Identify which cell holds the provided text, then report its [X, Y] central coordinate. 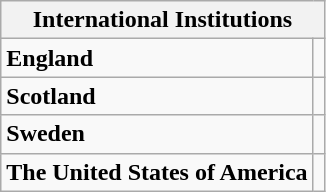
Scotland [157, 96]
International Institutions [162, 20]
Sweden [157, 134]
The United States of America [157, 172]
England [157, 58]
